Provide the [x, y] coordinate of the cell's center where the given text is located.  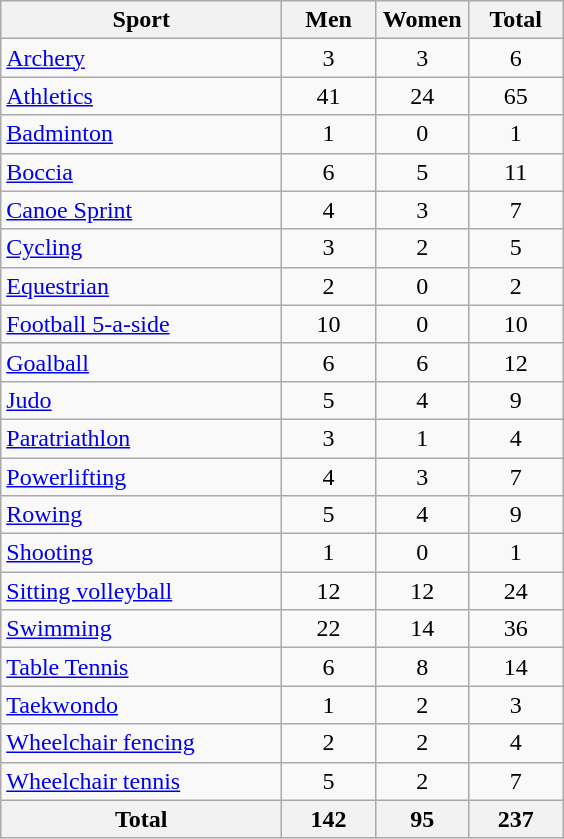
Wheelchair fencing [142, 743]
11 [516, 172]
Sitting volleyball [142, 591]
8 [422, 667]
Wheelchair tennis [142, 781]
36 [516, 629]
Shooting [142, 553]
Paratriathlon [142, 438]
Boccia [142, 172]
237 [516, 819]
Equestrian [142, 286]
Judo [142, 400]
Men [329, 20]
Taekwondo [142, 705]
Archery [142, 58]
Canoe Sprint [142, 210]
Sport [142, 20]
Powerlifting [142, 477]
Football 5-a-side [142, 324]
142 [329, 819]
Table Tennis [142, 667]
22 [329, 629]
Cycling [142, 248]
Women [422, 20]
Swimming [142, 629]
Badminton [142, 134]
Rowing [142, 515]
Goalball [142, 362]
41 [329, 96]
65 [516, 96]
Athletics [142, 96]
95 [422, 819]
